Capture the cell that displays the provided text and extract its (X, Y) central coordinate. 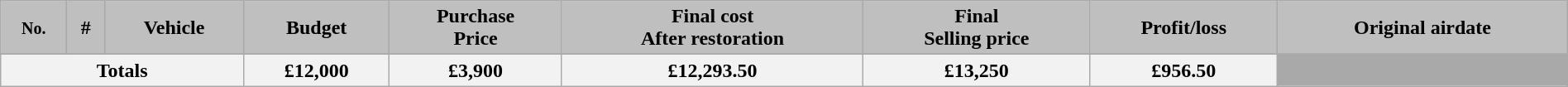
Budget (317, 28)
# (86, 28)
Vehicle (174, 28)
No. (34, 28)
FinalSelling price (977, 28)
£12,000 (317, 70)
Final costAfter restoration (713, 28)
£12,293.50 (713, 70)
£3,900 (476, 70)
Totals (122, 70)
Profit/loss (1184, 28)
PurchasePrice (476, 28)
Original airdate (1422, 28)
£956.50 (1184, 70)
£13,250 (977, 70)
